Return the [X, Y] coordinate for the center point of the cell that contains the specified text.  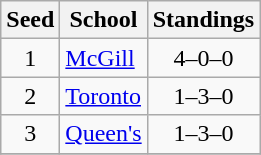
3 [30, 134]
Standings [203, 20]
School [104, 20]
Seed [30, 20]
2 [30, 96]
4–0–0 [203, 58]
Toronto [104, 96]
1 [30, 58]
Queen's [104, 134]
McGill [104, 58]
